From the cell containing the given text, extract its center point as [x, y] coordinate. 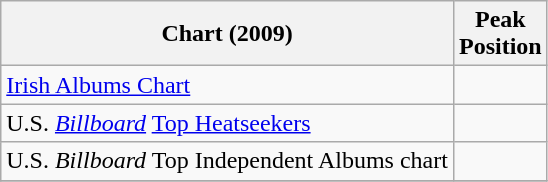
Irish Albums Chart [228, 85]
U.S. Billboard Top Independent Albums chart [228, 161]
Chart (2009) [228, 34]
Peak Position [500, 34]
U.S. Billboard Top Heatseekers [228, 123]
